Locate the cell with the specified text and output its (x, y) center coordinate. 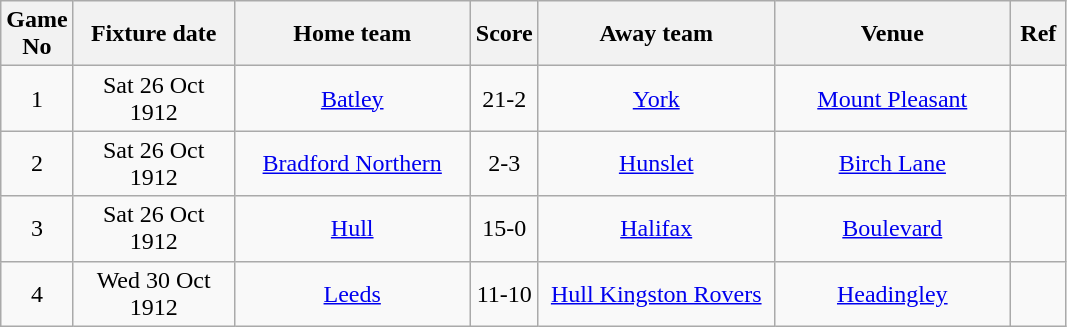
Leeds (352, 294)
Home team (352, 34)
3 (37, 228)
Wed 30 Oct 1912 (154, 294)
Away team (656, 34)
Boulevard (892, 228)
Mount Pleasant (892, 98)
21-2 (504, 98)
11-10 (504, 294)
Game No (37, 34)
Ref (1038, 34)
Fixture date (154, 34)
Halifax (656, 228)
Birch Lane (892, 164)
Hull (352, 228)
Hunslet (656, 164)
Headingley (892, 294)
Hull Kingston Rovers (656, 294)
2 (37, 164)
Score (504, 34)
Venue (892, 34)
2-3 (504, 164)
Batley (352, 98)
Bradford Northern (352, 164)
1 (37, 98)
4 (37, 294)
15-0 (504, 228)
York (656, 98)
